Extract the [x, y] coordinate from the center of the cell holding the provided text.  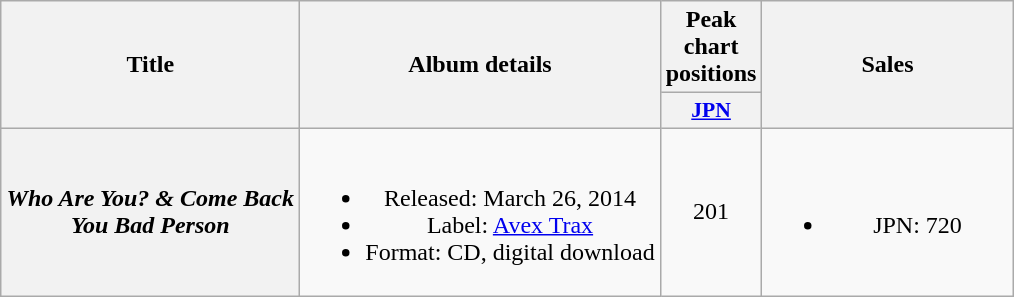
Peak chart positions [711, 47]
Title [150, 65]
Who Are You? & Come Back You Bad Person [150, 212]
Sales [888, 65]
Album details [480, 65]
201 [711, 212]
JPN: 720 [888, 212]
JPN [711, 111]
Released: March 26, 2014Label: Avex TraxFormat: CD, digital download [480, 212]
